From the cell containing the given text, extract its center point as [X, Y] coordinate. 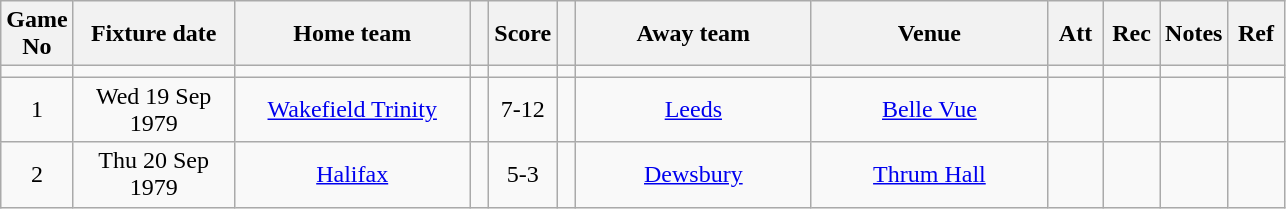
Thu 20 Sep 1979 [154, 174]
Game No [37, 34]
Rec [1132, 34]
Venue [929, 34]
1 [37, 110]
Halifax [352, 174]
Score [523, 34]
Dewsbury [693, 174]
Wakefield Trinity [352, 110]
5-3 [523, 174]
Leeds [693, 110]
Home team [352, 34]
Belle Vue [929, 110]
Att [1075, 34]
7-12 [523, 110]
Ref [1256, 34]
Fixture date [154, 34]
Thrum Hall [929, 174]
Notes [1194, 34]
2 [37, 174]
Away team [693, 34]
Wed 19 Sep 1979 [154, 110]
